From the cell containing the given text, extract its center point as [x, y] coordinate. 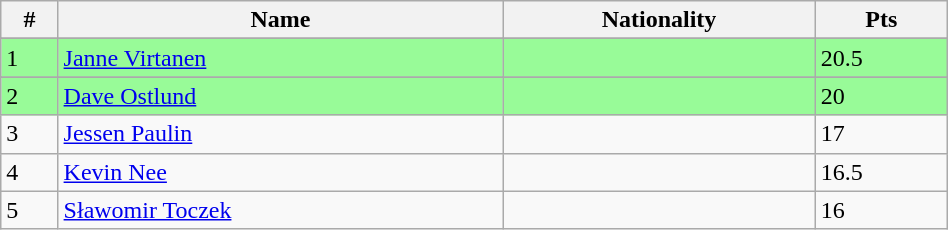
Dave Ostlund [280, 96]
3 [30, 134]
4 [30, 172]
1 [30, 58]
16.5 [881, 172]
Jessen Paulin [280, 134]
5 [30, 210]
16 [881, 210]
Kevin Nee [280, 172]
Nationality [660, 20]
Pts [881, 20]
# [30, 20]
20 [881, 96]
20.5 [881, 58]
Sławomir Toczek [280, 210]
2 [30, 96]
Janne Virtanen [280, 58]
Name [280, 20]
17 [881, 134]
